Return the (x, y) coordinate for the center point of the cell that contains the specified text.  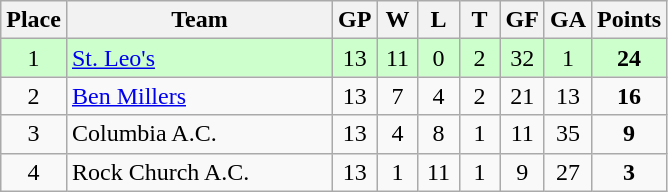
W (398, 20)
24 (630, 58)
Columbia A.C. (199, 134)
32 (522, 58)
GP (355, 20)
27 (568, 172)
L (438, 20)
St. Leo's (199, 58)
7 (398, 96)
21 (522, 96)
GA (568, 20)
8 (438, 134)
Ben Millers (199, 96)
GF (522, 20)
Rock Church A.C. (199, 172)
0 (438, 58)
16 (630, 96)
T (480, 20)
35 (568, 134)
Team (199, 20)
Place (34, 20)
Points (630, 20)
